From the cell containing the given text, extract its center point as [X, Y] coordinate. 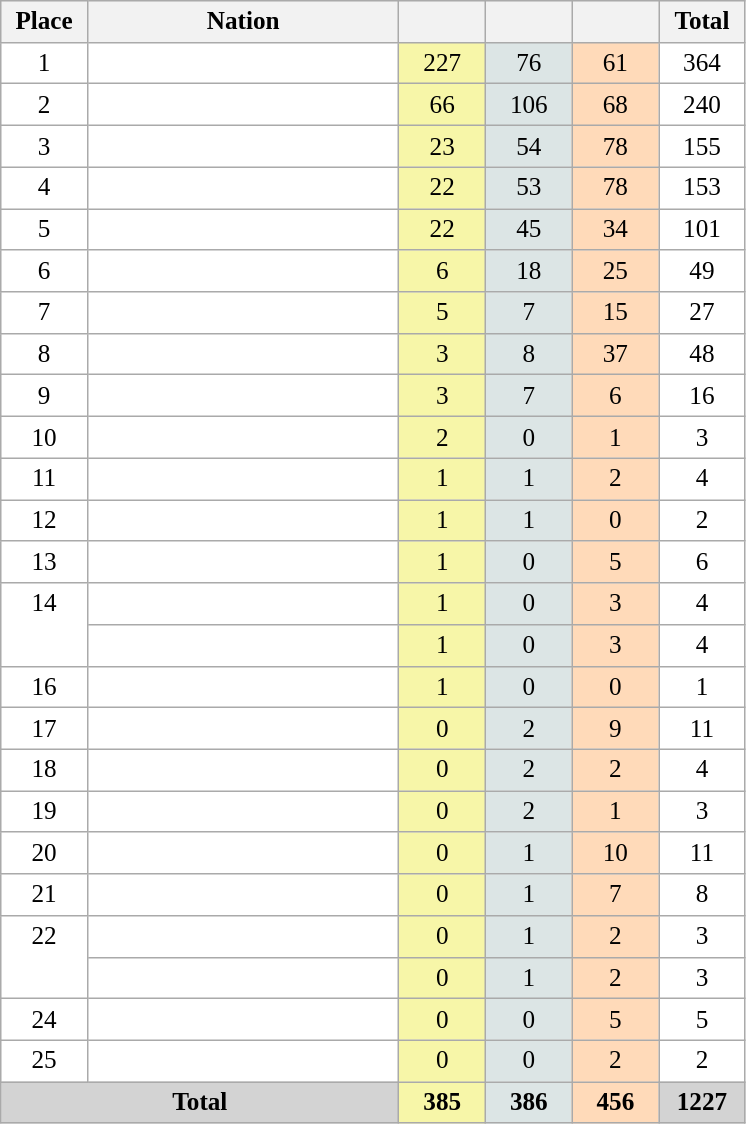
456 [616, 1103]
Nation [243, 22]
227 [442, 63]
23 [442, 146]
15 [616, 313]
153 [702, 188]
17 [44, 728]
45 [528, 229]
48 [702, 354]
76 [528, 63]
66 [442, 105]
364 [702, 63]
386 [528, 1103]
54 [528, 146]
68 [616, 105]
49 [702, 271]
385 [442, 1103]
20 [44, 853]
61 [616, 63]
14 [44, 624]
155 [702, 146]
34 [616, 229]
27 [702, 313]
19 [44, 812]
101 [702, 229]
24 [44, 1019]
21 [44, 895]
53 [528, 188]
106 [528, 105]
12 [44, 520]
Place [44, 22]
13 [44, 562]
1227 [702, 1103]
240 [702, 105]
37 [616, 354]
